Scan for the cell matching the given text and deliver its (x, y) coordinate at center. 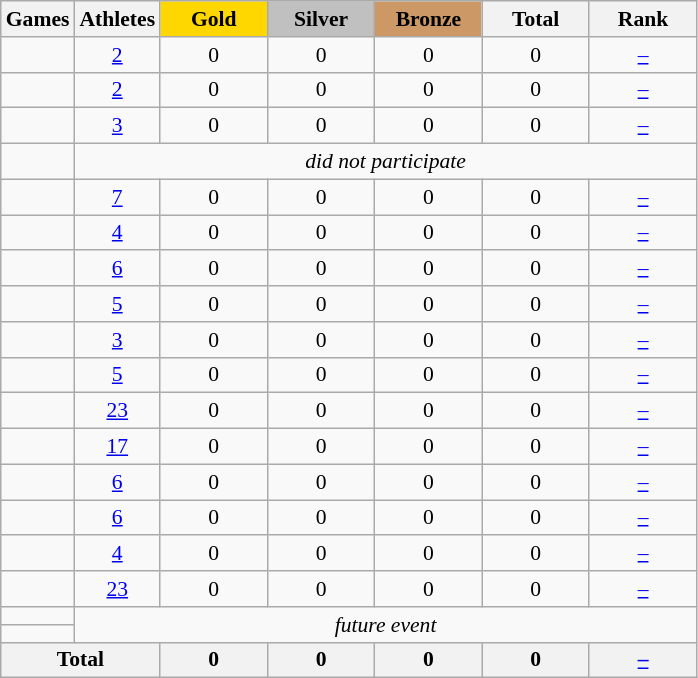
Gold (214, 19)
Athletes (117, 19)
Rank (642, 19)
Games (38, 19)
did not participate (385, 162)
Silver (320, 19)
17 (117, 447)
future event (385, 625)
7 (117, 197)
Bronze (428, 19)
